Find where the given text appears and provide that cell's center as (x, y) coordinate. 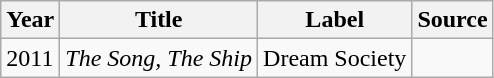
Title (159, 20)
Source (452, 20)
The Song, The Ship (159, 58)
2011 (30, 58)
Year (30, 20)
Dream Society (335, 58)
Label (335, 20)
